Identify which cell holds the provided text, then report its (x, y) central coordinate. 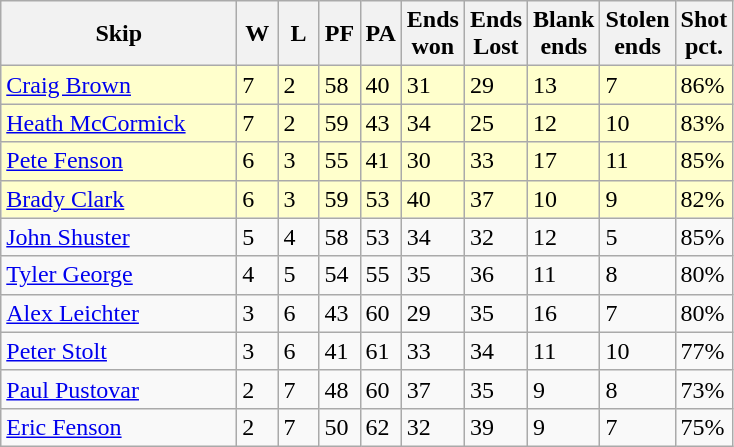
75% (704, 427)
W (258, 34)
13 (564, 85)
17 (564, 161)
62 (380, 427)
PF (340, 34)
Shot pct. (704, 34)
16 (564, 313)
39 (496, 427)
86% (704, 85)
Pete Fenson (119, 161)
Stolen ends (638, 34)
82% (704, 199)
Brady Clark (119, 199)
Tyler George (119, 275)
Blank ends (564, 34)
PA (380, 34)
Craig Brown (119, 85)
77% (704, 351)
L (298, 34)
50 (340, 427)
48 (340, 389)
83% (704, 123)
Skip (119, 34)
73% (704, 389)
36 (496, 275)
Heath McCormick (119, 123)
John Shuster (119, 237)
Ends Lost (496, 34)
Alex Leichter (119, 313)
Peter Stolt (119, 351)
31 (432, 85)
Eric Fenson (119, 427)
Ends won (432, 34)
61 (380, 351)
Paul Pustovar (119, 389)
54 (340, 275)
25 (496, 123)
30 (432, 161)
